Search for the cell housing the specified text and yield its [x, y] center coordinate. 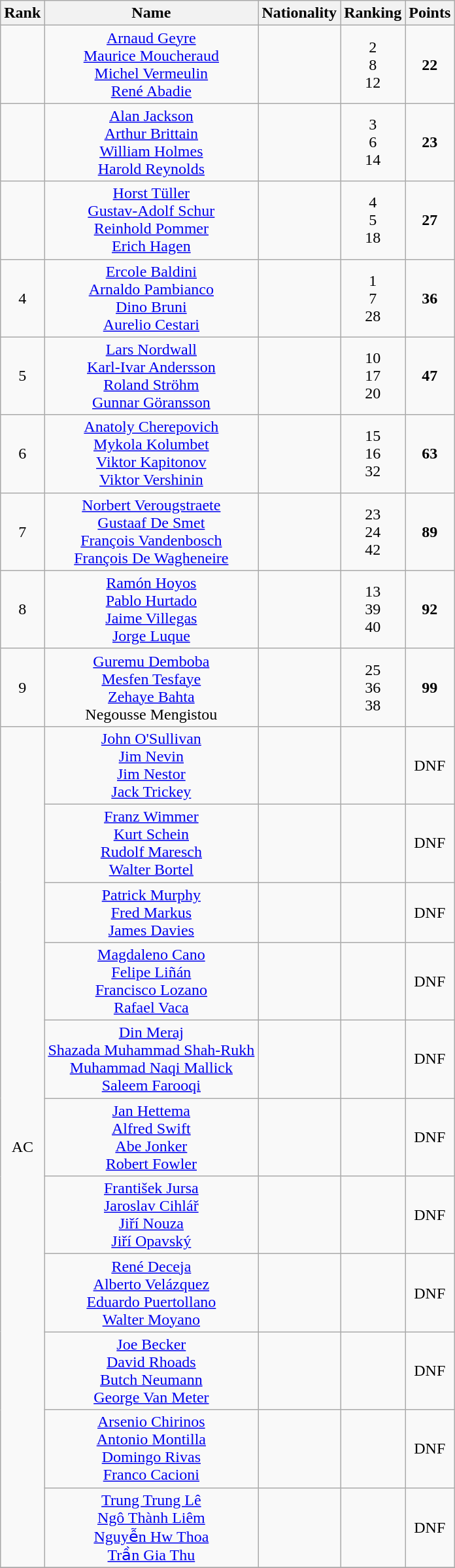
101720 [373, 375]
63 [430, 454]
23 [430, 143]
Joe BeckerDavid RhoadsButch NeumannGeorge Van Meter [152, 1371]
89 [430, 531]
Jan HettemaAlfred SwiftAbe JonkerRobert Fowler [152, 1137]
133940 [373, 610]
Name [152, 13]
Ercole BaldiniArnaldo PambiancoDino BruniAurelio Cestari [152, 298]
Trung Trung LêNgô Thành LiêmNguyễn Hw ThoaTrần Gia Thu [152, 1527]
Rank [22, 13]
Norbert VerougstraeteGustaaf De SmetFrançois VandenboschFrançois De Wagheneire [152, 531]
4518 [373, 220]
Guremu DembobaMesfen TesfayeZehaye BahtaNegousse Mengistou [152, 687]
22 [430, 64]
Lars NordwallKarl-Ivar AnderssonRoland StröhmGunnar Göransson [152, 375]
Arsenio ChirinosAntonio MontillaDomingo RivasFranco Cacioni [152, 1448]
John O'SullivanJim NevinJim NestorJack Trickey [152, 765]
Horst TüllerGustav-Adolf SchurReinhold PommerErich Hagen [152, 220]
Points [430, 13]
René DecejaAlberto VelázquezEduardo PuertollanoWalter Moyano [152, 1293]
AC [22, 1147]
36 [430, 298]
Franz WimmerKurt ScheinRudolf MareschWalter Bortel [152, 843]
8 [22, 610]
6 [22, 454]
Patrick MurphyFred MarkusJames Davies [152, 912]
František JursaJaroslav CihlářJiří NouzaJiří Opavský [152, 1215]
Anatoly CherepovichMykola KolumbetViktor KapitonovViktor Vershinin [152, 454]
Ramón HoyosPablo HurtadoJaime VillegasJorge Luque [152, 610]
232442 [373, 531]
7 [22, 531]
Din MerajShazada Muhammad Shah-RukhMuhammad Naqi MallickSaleem Farooqi [152, 1060]
92 [430, 610]
99 [430, 687]
47 [430, 375]
253638 [373, 687]
5 [22, 375]
Magdaleno CanoFelipe LiñánFrancisco LozanoRafael Vaca [152, 981]
9 [22, 687]
27 [430, 220]
3614 [373, 143]
Nationality [299, 13]
Ranking [373, 13]
151632 [373, 454]
Alan JacksonArthur BrittainWilliam HolmesHarold Reynolds [152, 143]
Arnaud GeyreMaurice MoucheraudMichel VermeulinRené Abadie [152, 64]
4 [22, 298]
1728 [373, 298]
2812 [373, 64]
